Output the (X, Y) coordinate of the center of the cell containing the given text.  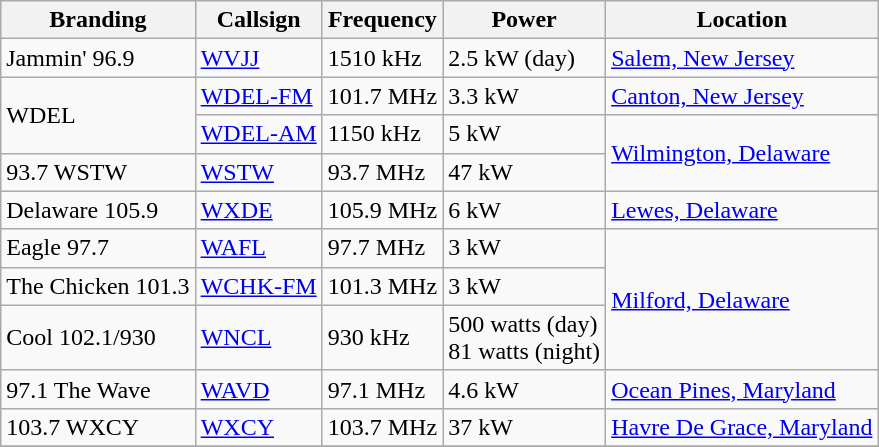
WDEL-FM (258, 96)
WVJJ (258, 58)
4.6 kW (524, 389)
93.7 WSTW (98, 172)
97.7 MHz (382, 248)
Canton, New Jersey (742, 96)
WCHK-FM (258, 286)
WXDE (258, 210)
37 kW (524, 427)
WXCY (258, 427)
1510 kHz (382, 58)
WAVD (258, 389)
6 kW (524, 210)
Wilmington, Delaware (742, 153)
Ocean Pines, Maryland (742, 389)
500 watts (day)81 watts (night) (524, 338)
Power (524, 20)
103.7 WXCY (98, 427)
Callsign (258, 20)
Eagle 97.7 (98, 248)
101.3 MHz (382, 286)
Branding (98, 20)
Frequency (382, 20)
2.5 kW (day) (524, 58)
Jammin' 96.9 (98, 58)
Lewes, Delaware (742, 210)
105.9 MHz (382, 210)
The Chicken 101.3 (98, 286)
Delaware 105.9 (98, 210)
103.7 MHz (382, 427)
97.1 The Wave (98, 389)
97.1 MHz (382, 389)
Salem, New Jersey (742, 58)
47 kW (524, 172)
WDEL (98, 115)
101.7 MHz (382, 96)
WDEL-AM (258, 134)
WNCL (258, 338)
93.7 MHz (382, 172)
WSTW (258, 172)
WAFL (258, 248)
Havre De Grace, Maryland (742, 427)
3.3 kW (524, 96)
5 kW (524, 134)
Milford, Delaware (742, 300)
1150 kHz (382, 134)
Location (742, 20)
Cool 102.1/930 (98, 338)
930 kHz (382, 338)
